Search for the cell housing the specified text and yield its [X, Y] center coordinate. 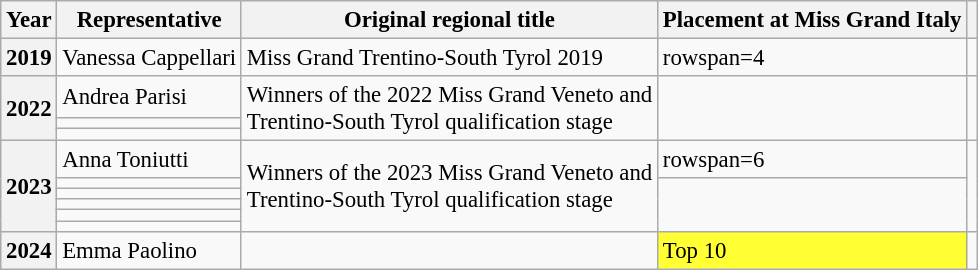
2019 [29, 58]
Andrea Parisi [150, 96]
rowspan=6 [812, 160]
2023 [29, 186]
Miss Grand Trentino-South Tyrol 2019 [449, 58]
rowspan=4 [812, 58]
Winners of the 2023 Miss Grand Veneto andTrentino-South Tyrol qualification stage [449, 186]
Year [29, 20]
Winners of the 2022 Miss Grand Veneto andTrentino-South Tyrol qualification stage [449, 108]
2024 [29, 250]
Emma Paolino [150, 250]
2022 [29, 108]
Vanessa Cappellari [150, 58]
Representative [150, 20]
Top 10 [812, 250]
Placement at Miss Grand Italy [812, 20]
Anna Toniutti [150, 160]
Original regional title [449, 20]
